Scan for the cell matching the given text and deliver its (X, Y) coordinate at center. 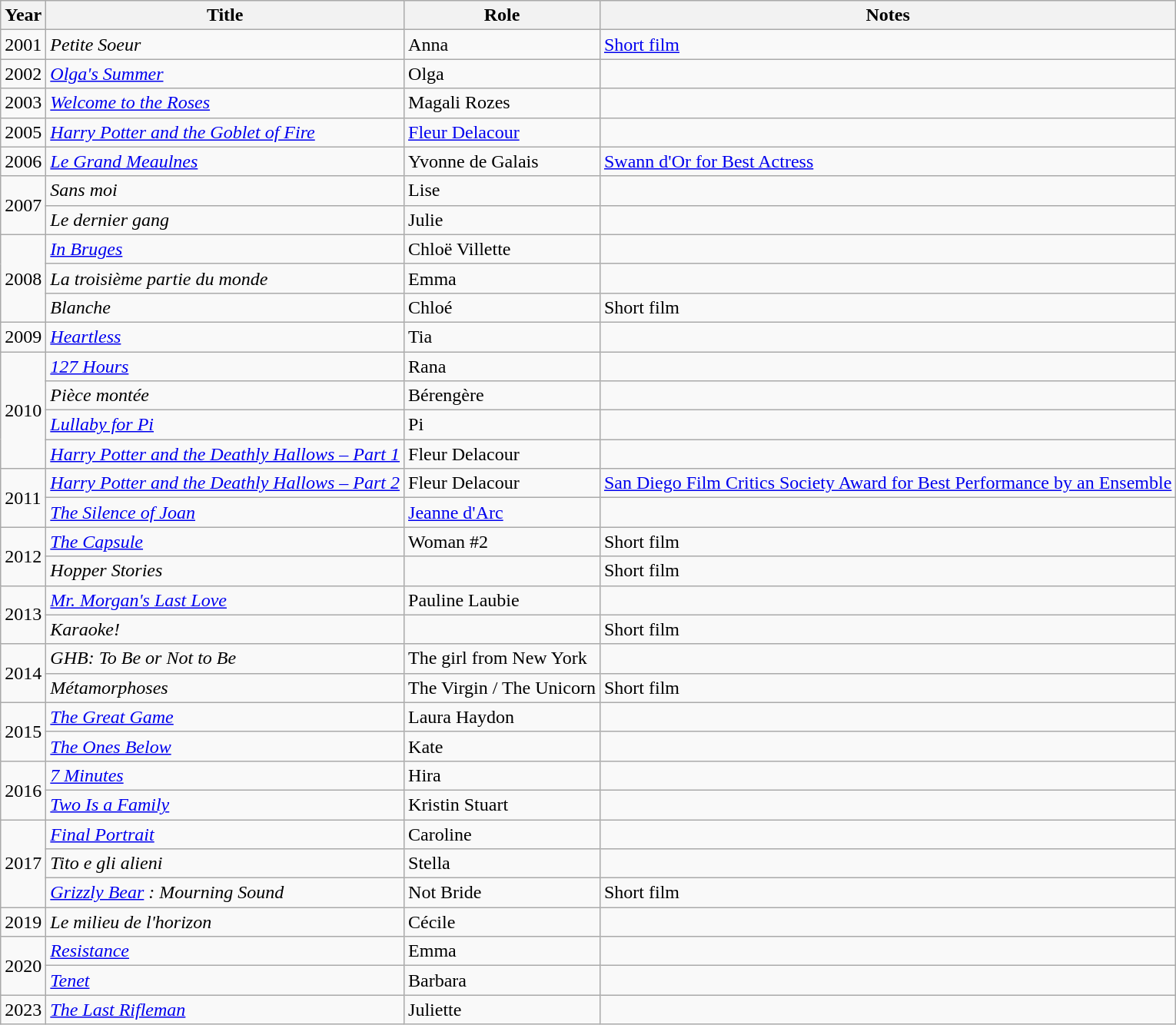
Kate (503, 746)
Tenet (225, 980)
Heartless (225, 337)
Tia (503, 337)
Notes (887, 15)
2006 (23, 161)
Jeanne d'Arc (503, 512)
2012 (23, 556)
2014 (23, 673)
Juliette (503, 1010)
Pauline Laubie (503, 600)
Bérengère (503, 396)
Chloé (503, 307)
Chloë Villette (503, 249)
2015 (23, 731)
The Ones Below (225, 746)
7 Minutes (225, 775)
Role (503, 15)
Stella (503, 864)
Le milieu de l'horizon (225, 922)
Harry Potter and the Deathly Hallows – Part 1 (225, 454)
Pi (503, 425)
Hopper Stories (225, 571)
La troisième partie du monde (225, 278)
Julie (503, 220)
2023 (23, 1010)
Pièce montée (225, 396)
Mr. Morgan's Last Love (225, 600)
2003 (23, 103)
The Last Rifleman (225, 1010)
Laura Haydon (503, 717)
Kristin Stuart (503, 804)
The Virgin / The Unicorn (503, 688)
Olga (503, 74)
2005 (23, 132)
2001 (23, 45)
Lullaby for Pi (225, 425)
2011 (23, 498)
Harry Potter and the Deathly Hallows – Part 2 (225, 483)
In Bruges (225, 249)
San Diego Film Critics Society Award for Best Performance by an Ensemble (887, 483)
Tito e gli alieni (225, 864)
Hira (503, 775)
The girl from New York (503, 658)
The Great Game (225, 717)
Le Grand Meaulnes (225, 161)
127 Hours (225, 367)
Title (225, 15)
Blanche (225, 307)
Resistance (225, 951)
2009 (23, 337)
2008 (23, 278)
Yvonne de Galais (503, 161)
Sans moi (225, 191)
Final Portrait (225, 834)
Métamorphoses (225, 688)
Two Is a Family (225, 804)
Karaoke! (225, 629)
2013 (23, 615)
Rana (503, 367)
Not Bride (503, 893)
Magali Rozes (503, 103)
Harry Potter and the Goblet of Fire (225, 132)
Lise (503, 191)
2002 (23, 74)
Welcome to the Roses (225, 103)
2019 (23, 922)
Year (23, 15)
2017 (23, 863)
2010 (23, 410)
Anna (503, 45)
Cécile (503, 922)
Le dernier gang (225, 220)
The Capsule (225, 542)
2020 (23, 966)
Olga's Summer (225, 74)
Swann d'Or for Best Actress (887, 161)
Woman #2 (503, 542)
Grizzly Bear : Mourning Sound (225, 893)
The Silence of Joan (225, 512)
2016 (23, 790)
GHB: To Be or Not to Be (225, 658)
Barbara (503, 980)
Petite Soeur (225, 45)
Caroline (503, 834)
2007 (23, 205)
